Determine the (X, Y) coordinate at the center of the cell enclosing the given text.  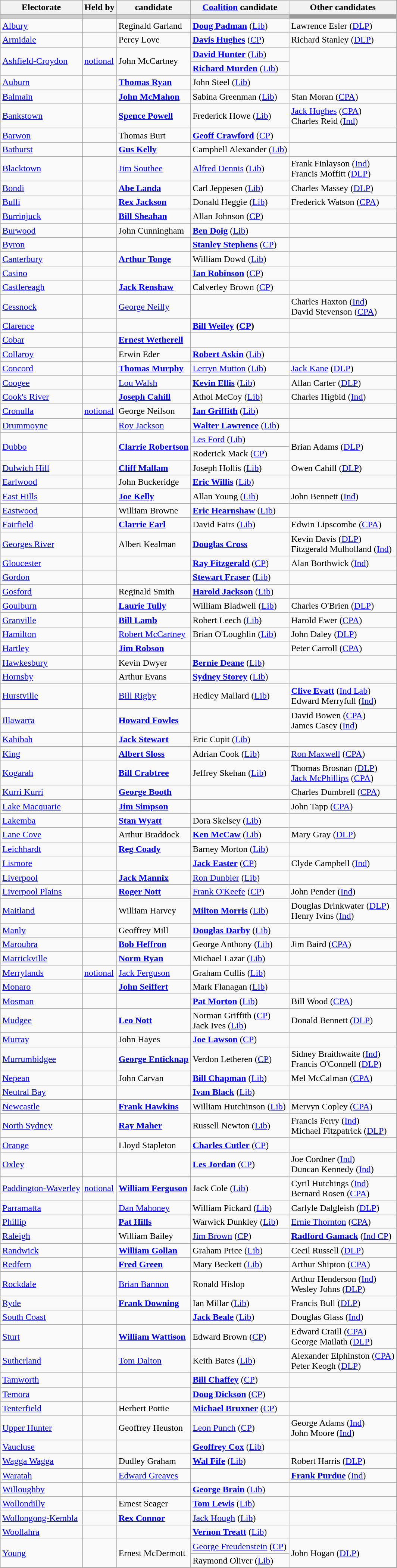
Norman Griffith (CP)Jack Ives (Lib) (240, 1020)
Jim Southee (153, 169)
Clarrie Robertson (153, 447)
Doug Padman (Lib) (240, 26)
Jack Hough (Lib) (240, 1518)
Rex Jackson (153, 202)
Michael Lazar (Lib) (240, 959)
Vernon Treatt (Lib) (240, 1532)
George Anthony (Lib) (240, 944)
Other candidates (343, 7)
Richard Stanley (DLP) (343, 40)
Norm Ryan (153, 959)
Lakemba (41, 821)
Clarence (41, 326)
Jack Ferguson (153, 973)
Campbell Alexander (Lib) (240, 149)
Dudley Graham (153, 1461)
Dora Skelsey (Lib) (240, 821)
Balmain (41, 97)
Milton Morris (Lib) (240, 910)
William Bladwell (Lib) (240, 606)
Hurstville (41, 696)
Electorate (41, 7)
Pat Hills (153, 1222)
Mosman (41, 1001)
George Adams (Ind)John Moore (Ind) (343, 1428)
Raleigh (41, 1236)
Ian Millar (Lib) (240, 1303)
Hornsby (41, 677)
Hawkesbury (41, 662)
Percy Love (153, 40)
Bill Chapman (Lib) (240, 1078)
Lane Cove (41, 835)
Coogee (41, 382)
Cyril Hutchings (Ind)Bernard Rosen (CPA) (343, 1188)
Donald Bennett (DLP) (343, 1020)
Frederick Howe (Lib) (240, 116)
Hamilton (41, 634)
Drummoyne (41, 425)
Bob Heffron (153, 944)
Allan Carter (DLP) (343, 382)
Arthur Shipton (CPA) (343, 1265)
Charles Cutler (CP) (240, 1145)
Armidale (41, 40)
Lawrence Esler (DLP) (343, 26)
Peter Carroll (CPA) (343, 648)
Douglas Cross (240, 544)
Donald Heggie (Lib) (240, 202)
John Seiffert (153, 987)
Stan Wyatt (153, 821)
Alexander Elphinston (CPA)Peter Keogh (DLP) (343, 1361)
Alfred Dennis (Lib) (240, 169)
Bill Sheahan (153, 216)
John McMahon (153, 97)
Alan Borthwick (Ind) (343, 563)
Nepean (41, 1078)
John Steel (Lib) (240, 82)
Newcastle (41, 1106)
Herbert Pottie (153, 1408)
Held by (99, 7)
Athol McCoy (Lib) (240, 397)
Mark Flanagan (Lib) (240, 987)
Erwin Eder (153, 354)
Howard Fowles (153, 720)
Thomas Murphy (153, 368)
Douglas Drinkwater (DLP)Henry Ivins (Ind) (343, 910)
George Neilson (153, 411)
Sydney Storey (Lib) (240, 677)
Barney Morton (Lib) (240, 849)
David Fairs (Lib) (240, 525)
Geoffrey Mill (153, 930)
John Hogan (DLP) (343, 1553)
John Tapp (CPA) (343, 806)
John Cunningham (153, 231)
Joe Cordner (Ind)Duncan Kennedy (Ind) (343, 1164)
Ernie Thornton (CPA) (343, 1222)
Randwick (41, 1250)
Liverpool Plains (41, 891)
Spence Powell (153, 116)
Ben Doig (Lib) (240, 231)
Casino (41, 273)
Geoff Crawford (CP) (240, 135)
Stewart Fraser (Lib) (240, 577)
Ian Robinson (CP) (240, 273)
Warwick Dunkley (Lib) (240, 1222)
Thomas Burt (153, 135)
Sabina Greenman (Lib) (240, 97)
Ashfield-Croydon (41, 61)
Rex Connor (153, 1518)
Gordon (41, 577)
Russell Newton (Lib) (240, 1125)
Cook's River (41, 397)
Joseph Hollis (Lib) (240, 468)
Lismore (41, 863)
Jack Renshaw (153, 287)
Charles O'Brien (DLP) (343, 606)
Bill Chaffey (CP) (240, 1380)
Wal Fife (Lib) (240, 1461)
Jack Cole (Lib) (240, 1188)
Cliff Mallam (153, 468)
Maitland (41, 910)
George Enticknap (153, 1059)
Coalition candidate (240, 7)
Fred Green (153, 1265)
George Neilly (153, 307)
Byron (41, 245)
Auburn (41, 82)
Walter Lawrence (Lib) (240, 425)
Barwon (41, 135)
Collaroy (41, 354)
Leon Punch (CP) (240, 1428)
Stan Moran (CPA) (343, 97)
Canterbury (41, 259)
Ivan Black (Lib) (240, 1092)
Manly (41, 930)
Roger Nott (153, 891)
Murray (41, 1040)
Kevin Dwyer (153, 662)
Clive Evatt (Ind Lab)Edward Merryfull (Ind) (343, 696)
Fairfield (41, 525)
William Browne (153, 510)
Edward Craill (CPA)George Mailath (DLP) (343, 1337)
Laurie Tully (153, 606)
Eric Hearnshaw (Lib) (240, 510)
Castlereagh (41, 287)
Hartley (41, 648)
Richard Murden (Lib) (240, 68)
Mel McCalman (CPA) (343, 1078)
Douglas Glass (Ind) (343, 1317)
Goulburn (41, 606)
Carlyle Dalgleish (DLP) (343, 1208)
Jack Easter (CP) (240, 863)
Granville (41, 620)
Davis Hughes (CP) (240, 40)
Joe Lawson (CP) (240, 1040)
William Bailey (153, 1236)
Graham Cullis (Lib) (240, 973)
John Bennett (Ind) (343, 496)
Stanley Stephens (CP) (240, 245)
Bankstown (41, 116)
Gloucester (41, 563)
Edward Brown (CP) (240, 1337)
Les Jordan (CP) (240, 1164)
Allan Young (Lib) (240, 496)
Jeffrey Skehan (Lib) (240, 773)
Blacktown (41, 169)
Jim Baird (CPA) (343, 944)
Bill Rigby (153, 696)
Ken McCaw (Lib) (240, 835)
Dan Mahoney (153, 1208)
Lou Walsh (153, 382)
Reg Coady (153, 849)
Raymond Oliver (Lib) (240, 1561)
Bill Wood (CPA) (343, 1001)
Bill Lamb (153, 620)
Jack Mannix (153, 877)
Jim Robson (153, 648)
Brian Bannon (153, 1284)
Young (41, 1553)
William Hutchinson (Lib) (240, 1106)
Mudgee (41, 1020)
North Sydney (41, 1125)
Ray Maher (153, 1125)
Arthur Henderson (Ind)Wesley Johns (DLP) (343, 1284)
Cessnock (41, 307)
Adrian Cook (Lib) (240, 754)
Frank O'Keefe (CP) (240, 891)
Willoughby (41, 1490)
Jim Brown (CP) (240, 1236)
Kurri Kurri (41, 792)
Bulli (41, 202)
Geoffrey Heuston (153, 1428)
Calverley Brown (CP) (240, 287)
Ray Fitzgerald (CP) (240, 563)
Marrickville (41, 959)
Lloyd Stapleton (153, 1145)
Jack Beale (Lib) (240, 1317)
Ernest Wetherell (153, 340)
Woollahra (41, 1532)
Gosford (41, 591)
Robert Leech (Lib) (240, 620)
Eric Willis (Lib) (240, 482)
Roderick Mack (CP) (240, 454)
Leichhardt (41, 849)
Albert Sloss (153, 754)
Reginald Garland (153, 26)
Frank Purdue (Ind) (343, 1475)
Kevin Davis (DLP)Fitzgerald Mulholland (Ind) (343, 544)
Tamworth (41, 1380)
William Ferguson (153, 1188)
East Hills (41, 496)
Reginald Smith (153, 591)
Arthur Braddock (153, 835)
Carl Jeppesen (Lib) (240, 188)
Orange (41, 1145)
Robert Harris (DLP) (343, 1461)
Ron Dunbier (Lib) (240, 877)
Harold Jackson (Lib) (240, 591)
Charles Dumbrell (CPA) (343, 792)
Maroubra (41, 944)
Sutherland (41, 1361)
Illawarra (41, 720)
Joseph Cahill (153, 397)
Ernest Seager (153, 1504)
Frank Finlayson (Ind)Francis Moffitt (DLP) (343, 169)
Waratah (41, 1475)
Wollongong-Kembla (41, 1518)
Neutral Bay (41, 1092)
Mary Gray (DLP) (343, 835)
Cronulla (41, 411)
Ian Griffith (Lib) (240, 411)
Dulwich Hill (41, 468)
Charles Higbid (Ind) (343, 397)
Bill Weiley (CP) (240, 326)
Geoffrey Cox (Lib) (240, 1447)
Edwin Lipscombe (CPA) (343, 525)
John Daley (DLP) (343, 634)
Francis Bull (DLP) (343, 1303)
Douglas Darby (Lib) (240, 930)
Tom Dalton (153, 1361)
Verdon Letheren (CP) (240, 1059)
Graham Price (Lib) (240, 1250)
John Carvan (153, 1078)
Doug Dickson (CP) (240, 1394)
Radford Gamack (Ind CP) (343, 1236)
Michael Bruxner (CP) (240, 1408)
Leo Nott (153, 1020)
Mervyn Copley (CPA) (343, 1106)
Burwood (41, 231)
Mary Beckett (Lib) (240, 1265)
Vaucluse (41, 1447)
Gus Kelly (153, 149)
Jack Stewart (153, 740)
Sturt (41, 1337)
George Freudenstein (CP) (240, 1546)
Merrylands (41, 973)
John Pender (Ind) (343, 891)
John Buckeridge (153, 482)
Robert McCartney (153, 634)
Harold Ewer (CPA) (343, 620)
William Harvey (153, 910)
Wagga Wagga (41, 1461)
Temora (41, 1394)
Ryde (41, 1303)
Allan Johnson (CP) (240, 216)
King (41, 754)
Brian Adams (DLP) (343, 447)
Monaro (41, 987)
Cecil Russell (DLP) (343, 1250)
Redfern (41, 1265)
Paddington-Waverley (41, 1188)
Cobar (41, 340)
Eric Cupit (Lib) (240, 740)
George Booth (153, 792)
John Hayes (153, 1040)
Lerryn Mutton (Lib) (240, 368)
Upper Hunter (41, 1428)
William Gollan (153, 1250)
Ernest McDermott (153, 1553)
candidate (153, 7)
Eastwood (41, 510)
Oxley (41, 1164)
Ron Maxwell (CPA) (343, 754)
Burrinjuck (41, 216)
Arthur Tonge (153, 259)
William Dowd (Lib) (240, 259)
Les Ford (Lib) (240, 440)
David Bowen (CPA)James Casey (Ind) (343, 720)
Wollondilly (41, 1504)
Albury (41, 26)
Frank Hawkins (153, 1106)
Joe Kelly (153, 496)
Ronald Hislop (240, 1284)
David Hunter (Lib) (240, 54)
Charles Massey (DLP) (343, 188)
Thomas Brosnan (DLP)Jack McPhillips (CPA) (343, 773)
Jim Simpson (153, 806)
Dubbo (41, 447)
Clarrie Earl (153, 525)
Tenterfield (41, 1408)
Hedley Mallard (Lib) (240, 696)
Kevin Ellis (Lib) (240, 382)
Rockdale (41, 1284)
Bondi (41, 188)
Bernie Deane (Lib) (240, 662)
Earlwood (41, 482)
Thomas Ryan (153, 82)
Jack Hughes (CPA)Charles Reid (Ind) (343, 116)
Arthur Evans (153, 677)
Roy Jackson (153, 425)
Parramatta (41, 1208)
Charles Haxton (Ind)David Stevenson (CPA) (343, 307)
John McCartney (153, 61)
Albert Kealman (153, 544)
Frank Downing (153, 1303)
Kogarah (41, 773)
Liverpool (41, 877)
Edward Greaves (153, 1475)
William Pickard (Lib) (240, 1208)
Georges River (41, 544)
George Brain (Lib) (240, 1490)
Concord (41, 368)
Lake Macquarie (41, 806)
Frederick Watson (CPA) (343, 202)
Francis Ferry (Ind)Michael Fitzpatrick (DLP) (343, 1125)
Abe Landa (153, 188)
Bill Crabtree (153, 773)
Sidney Braithwaite (Ind)Francis O'Connell (DLP) (343, 1059)
Keith Bates (Lib) (240, 1361)
Phillip (41, 1222)
Kahibah (41, 740)
South Coast (41, 1317)
Tom Lewis (Lib) (240, 1504)
William Wattison (153, 1337)
Brian O'Loughlin (Lib) (240, 634)
Pat Morton (Lib) (240, 1001)
Clyde Campbell (Ind) (343, 863)
Jack Kane (DLP) (343, 368)
Murrumbidgee (41, 1059)
Bathurst (41, 149)
Robert Askin (Lib) (240, 354)
Owen Cahill (DLP) (343, 468)
